For the text-containing cell, return its midpoint in [x, y] coordinate format. 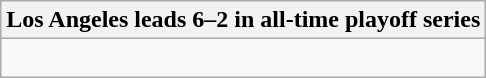
Los Angeles leads 6–2 in all-time playoff series [244, 20]
